Return [x, y] of the center of cell containing provided text 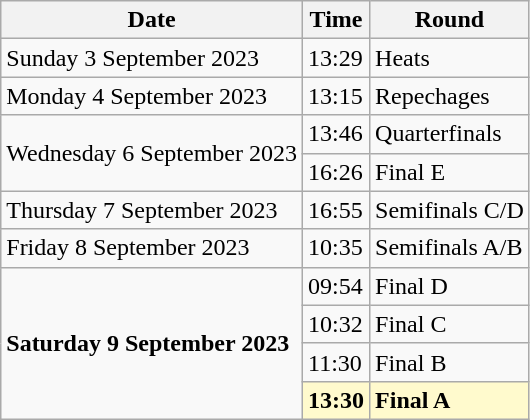
Semifinals A/B [450, 248]
Final A [450, 400]
11:30 [336, 362]
Quarterfinals [450, 134]
13:15 [336, 96]
Final C [450, 324]
Semifinals C/D [450, 210]
13:29 [336, 58]
Heats [450, 58]
Thursday 7 September 2023 [152, 210]
Final D [450, 286]
Repechages [450, 96]
09:54 [336, 286]
16:26 [336, 172]
10:32 [336, 324]
Date [152, 20]
Time [336, 20]
10:35 [336, 248]
Monday 4 September 2023 [152, 96]
Friday 8 September 2023 [152, 248]
Sunday 3 September 2023 [152, 58]
13:30 [336, 400]
Round [450, 20]
13:46 [336, 134]
Wednesday 6 September 2023 [152, 153]
Saturday 9 September 2023 [152, 343]
16:55 [336, 210]
Final E [450, 172]
Final B [450, 362]
